For the text-containing cell, return its midpoint in (x, y) coordinate format. 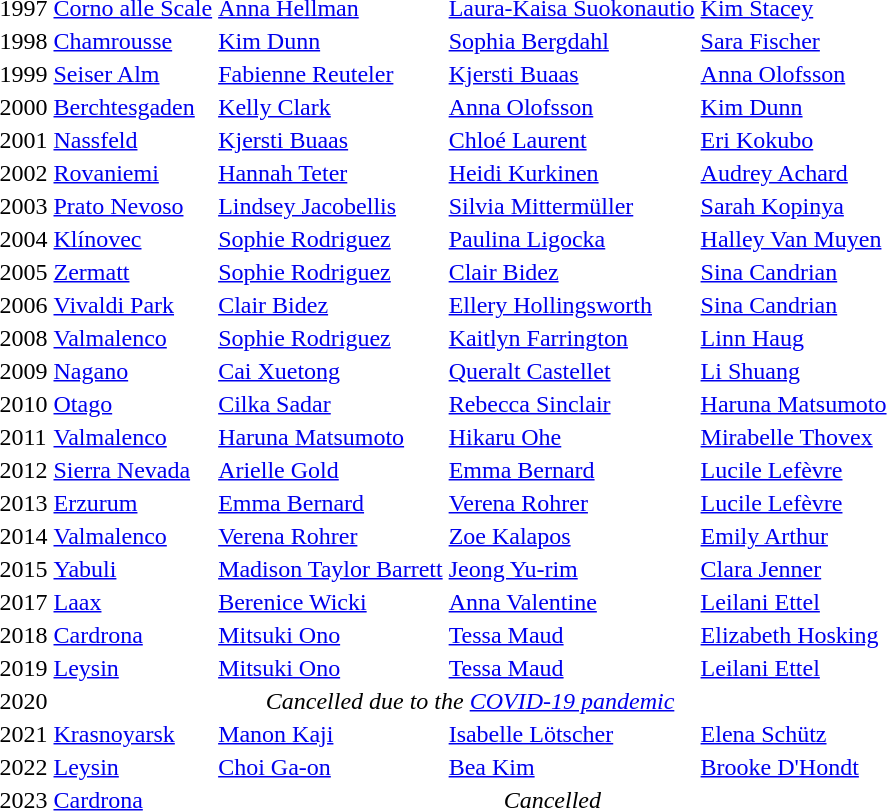
Bea Kim (572, 767)
Cai Xuetong (331, 371)
Laax (133, 602)
Rebecca Sinclair (572, 404)
Chloé Laurent (572, 140)
Yabuli (133, 569)
Kaitlyn Farrington (572, 338)
Kelly Clark (331, 107)
Madison Taylor Barrett (331, 569)
Berenice Wicki (331, 602)
Nagano (133, 371)
Silvia Mittermüller (572, 206)
Seiser Alm (133, 74)
Paulina Ligocka (572, 239)
Nassfeld (133, 140)
Hikaru Ohe (572, 437)
Hannah Teter (331, 173)
Sierra Nevada (133, 470)
Berchtesgaden (133, 107)
Rovaniemi (133, 173)
Erzurum (133, 503)
Zermatt (133, 272)
Jeong Yu-rim (572, 569)
Heidi Kurkinen (572, 173)
Fabienne Reuteler (331, 74)
Choi Ga-on (331, 767)
Cilka Sadar (331, 404)
Haruna Matsumoto (331, 437)
Vivaldi Park (133, 305)
Anna Olofsson (572, 107)
Arielle Gold (331, 470)
Manon Kaji (331, 734)
Chamrousse (133, 41)
Anna Valentine (572, 602)
Otago (133, 404)
Cardrona (133, 635)
Lindsey Jacobellis (331, 206)
Kim Dunn (331, 41)
Krasnoyarsk (133, 734)
Zoe Kalapos (572, 536)
Queralt Castellet (572, 371)
Ellery Hollingsworth (572, 305)
Prato Nevoso (133, 206)
Isabelle Lötscher (572, 734)
Sophia Bergdahl (572, 41)
Klínovec (133, 239)
